Return [x, y] of the center of cell containing provided text 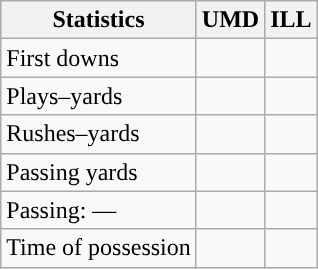
Time of possession [99, 248]
Passing: –– [99, 210]
UMD [230, 20]
Rushes–yards [99, 134]
Passing yards [99, 172]
ILL [291, 20]
Statistics [99, 20]
Plays–yards [99, 96]
First downs [99, 58]
